Scan for the cell matching the given text and deliver its (x, y) coordinate at center. 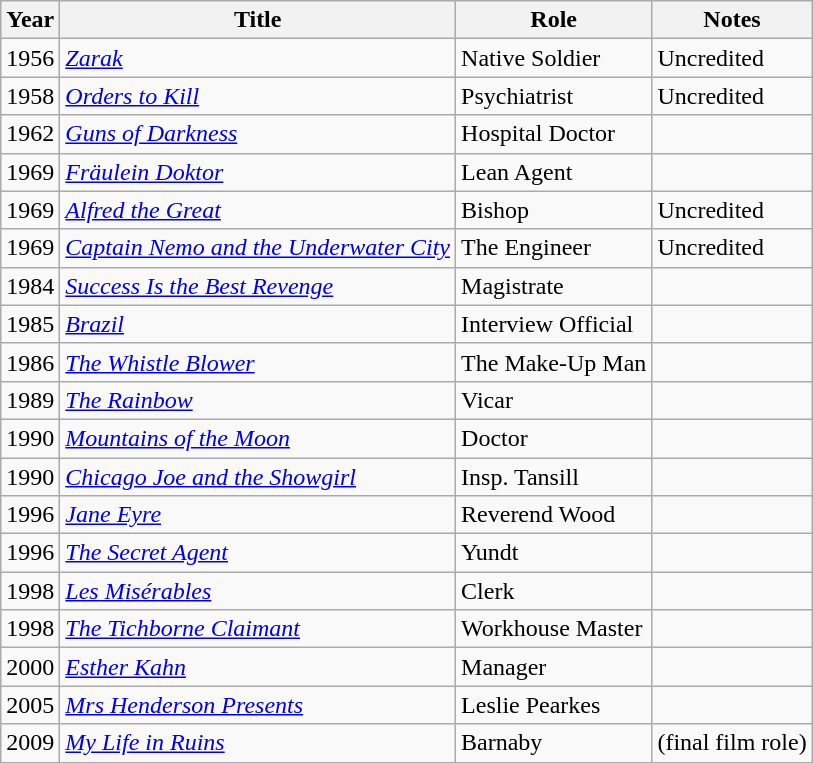
2000 (30, 667)
Lean Agent (554, 172)
1958 (30, 96)
The Secret Agent (258, 553)
1985 (30, 324)
Captain Nemo and the Underwater City (258, 248)
Psychiatrist (554, 96)
Interview Official (554, 324)
Title (258, 20)
Leslie Pearkes (554, 705)
Native Soldier (554, 58)
Notes (732, 20)
Brazil (258, 324)
Doctor (554, 438)
Magistrate (554, 286)
Success Is the Best Revenge (258, 286)
Chicago Joe and the Showgirl (258, 477)
1956 (30, 58)
Insp. Tansill (554, 477)
2005 (30, 705)
Bishop (554, 210)
Workhouse Master (554, 629)
Reverend Wood (554, 515)
Les Misérables (258, 591)
The Whistle Blower (258, 362)
Vicar (554, 400)
Manager (554, 667)
The Make-Up Man (554, 362)
Alfred the Great (258, 210)
The Rainbow (258, 400)
Jane Eyre (258, 515)
Mountains of the Moon (258, 438)
Role (554, 20)
1986 (30, 362)
Hospital Doctor (554, 134)
My Life in Ruins (258, 743)
Barnaby (554, 743)
Year (30, 20)
1962 (30, 134)
1984 (30, 286)
Guns of Darkness (258, 134)
(final film role) (732, 743)
1989 (30, 400)
Mrs Henderson Presents (258, 705)
The Tichborne Claimant (258, 629)
Yundt (554, 553)
Esther Kahn (258, 667)
Fräulein Doktor (258, 172)
Zarak (258, 58)
Clerk (554, 591)
Orders to Kill (258, 96)
The Engineer (554, 248)
2009 (30, 743)
